From the cell containing the given text, extract its center point as [x, y] coordinate. 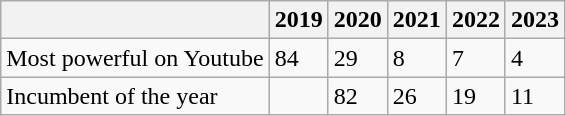
2021 [416, 20]
82 [358, 96]
Incumbent of the year [135, 96]
11 [534, 96]
2022 [476, 20]
Most powerful on Youtube [135, 58]
2020 [358, 20]
29 [358, 58]
7 [476, 58]
19 [476, 96]
84 [298, 58]
2023 [534, 20]
26 [416, 96]
8 [416, 58]
4 [534, 58]
2019 [298, 20]
